Detect which cell encompasses the target text, then output its [x, y] center coordinate. 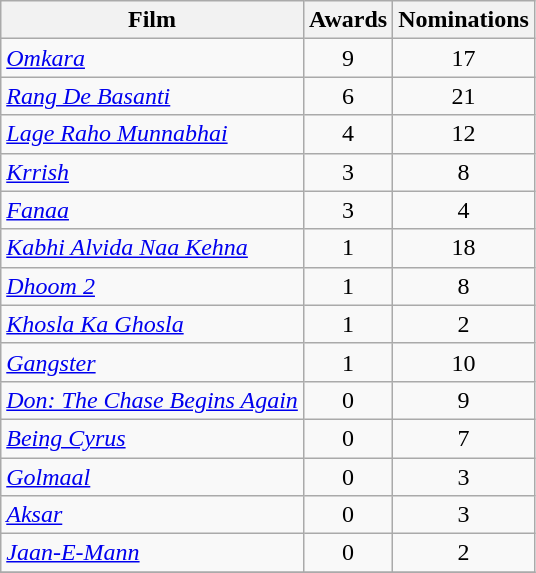
Golmaal [152, 477]
Omkara [152, 58]
Fanaa [152, 210]
Aksar [152, 515]
17 [464, 58]
10 [464, 362]
18 [464, 248]
Jaan-E-Mann [152, 553]
Awards [348, 20]
6 [348, 96]
Khosla Ka Ghosla [152, 324]
12 [464, 134]
21 [464, 96]
Kabhi Alvida Naa Kehna [152, 248]
7 [464, 438]
Film [152, 20]
Being Cyrus [152, 438]
Rang De Basanti [152, 96]
Krrish [152, 172]
Don: The Chase Begins Again [152, 400]
Gangster [152, 362]
Dhoom 2 [152, 286]
Nominations [464, 20]
Lage Raho Munnabhai [152, 134]
